Find where the given text appears and provide that cell's center as (x, y) coordinate. 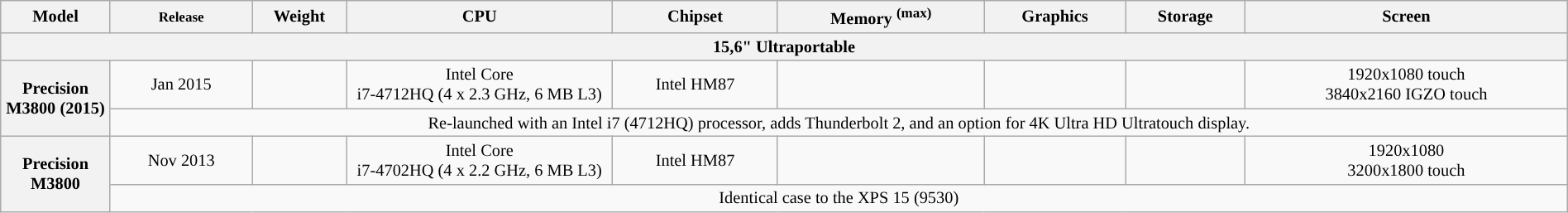
Chipset (696, 17)
Graphics (1055, 17)
Storage (1186, 17)
Precision M3800 (2015) (56, 98)
Intel Core i7-4712HQ (4 x 2.3 GHz, 6 MB L3) (480, 85)
Precision M3800 (56, 174)
Model (56, 17)
Jan 2015 (181, 85)
Re-launched with an Intel i7 (4712HQ) processor, adds Thunderbolt 2, and an option for 4K Ultra HD Ultratouch display. (839, 123)
1920x10803200x1800 touch (1407, 160)
Release (181, 17)
1920x1080 touch3840x2160 IGZO touch (1407, 85)
CPU (480, 17)
Intel Core i7-4702HQ (4 x 2.2 GHz, 6 MB L3) (480, 160)
Memory (max) (881, 17)
Identical case to the XPS 15 (9530) (839, 198)
15,6" Ultraportable (784, 46)
Nov 2013 (181, 160)
Weight (299, 17)
Screen (1407, 17)
